From the cell containing the given text, extract its center point as (X, Y) coordinate. 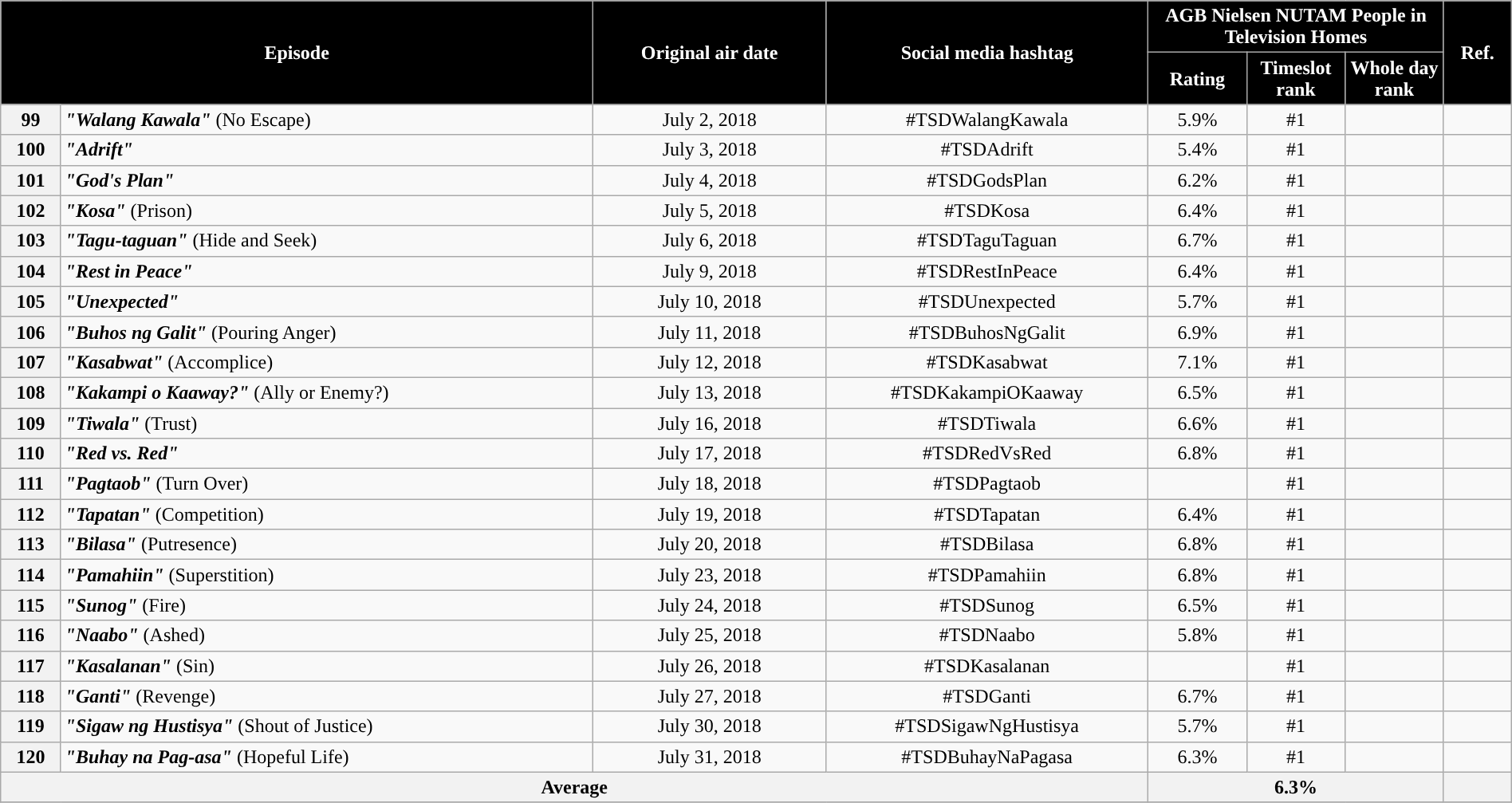
"Kasalanan" (Sin) (327, 666)
116 (30, 636)
"Bilasa" (Putresence) (327, 545)
July 12, 2018 (709, 362)
#TSDBuhosNgGalit (987, 332)
July 30, 2018 (709, 726)
July 18, 2018 (709, 484)
106 (30, 332)
July 17, 2018 (709, 454)
"Buhos ng Galit" (Pouring Anger) (327, 332)
113 (30, 545)
109 (30, 423)
"Ganti" (Revenge) (327, 696)
"Pagtaob" (Turn Over) (327, 484)
5.4% (1198, 150)
115 (30, 605)
112 (30, 514)
"Adrift" (327, 150)
117 (30, 666)
"God's Plan" (327, 180)
July 4, 2018 (709, 180)
#TSDGanti (987, 696)
July 6, 2018 (709, 241)
"Unexpected" (327, 301)
#TSDKasalanan (987, 666)
#TSDBuhayNaPagasa (987, 757)
114 (30, 575)
"Rest in Peace" (327, 271)
"Kosa" (Prison) (327, 211)
Episode (297, 53)
#TSDSunog (987, 605)
120 (30, 757)
5.8% (1198, 636)
"Sigaw ng Hustisya" (Shout of Justice) (327, 726)
"Sunog" (Fire) (327, 605)
July 16, 2018 (709, 423)
#TSDKosa (987, 211)
Social media hashtag (987, 53)
July 3, 2018 (709, 150)
"Naabo" (Ashed) (327, 636)
#TSDTiwala (987, 423)
#TSDTapatan (987, 514)
"Red vs. Red" (327, 454)
6.6% (1198, 423)
July 9, 2018 (709, 271)
"Kakampi o Kaaway?" (Ally or Enemy?) (327, 392)
110 (30, 454)
"Tiwala" (Trust) (327, 423)
"Buhay na Pag-asa" (Hopeful Life) (327, 757)
6.9% (1198, 332)
#TSDKasabwat (987, 362)
99 (30, 120)
July 5, 2018 (709, 211)
"Kasabwat" (Accomplice) (327, 362)
July 19, 2018 (709, 514)
103 (30, 241)
July 13, 2018 (709, 392)
July 10, 2018 (709, 301)
AGB Nielsen NUTAM People in Television Homes (1297, 27)
July 11, 2018 (709, 332)
July 25, 2018 (709, 636)
#TSDPamahiin (987, 575)
Rating (1198, 78)
#TSDRestInPeace (987, 271)
#TSDUnexpected (987, 301)
"Pamahiin" (Superstition) (327, 575)
Timeslotrank (1296, 78)
6.2% (1198, 180)
"Tagu-taguan" (Hide and Seek) (327, 241)
#TSDNaabo (987, 636)
111 (30, 484)
#TSDKakampiOKaaway (987, 392)
July 27, 2018 (709, 696)
101 (30, 180)
"Walang Kawala" (No Escape) (327, 120)
#TSDAdrift (987, 150)
"Tapatan" (Competition) (327, 514)
102 (30, 211)
5.9% (1198, 120)
#TSDWalangKawala (987, 120)
#TSDSigawNgHustisya (987, 726)
#TSDTaguTaguan (987, 241)
100 (30, 150)
July 24, 2018 (709, 605)
July 31, 2018 (709, 757)
#TSDGodsPlan (987, 180)
July 20, 2018 (709, 545)
119 (30, 726)
7.1% (1198, 362)
Average (574, 787)
#TSDPagtaob (987, 484)
July 2, 2018 (709, 120)
Whole dayrank (1395, 78)
107 (30, 362)
118 (30, 696)
105 (30, 301)
108 (30, 392)
#TSDBilasa (987, 545)
July 26, 2018 (709, 666)
#TSDRedVsRed (987, 454)
Original air date (709, 53)
July 23, 2018 (709, 575)
Ref. (1477, 53)
104 (30, 271)
